Return the [X, Y] coordinate for the center point of the cell that contains the specified text.  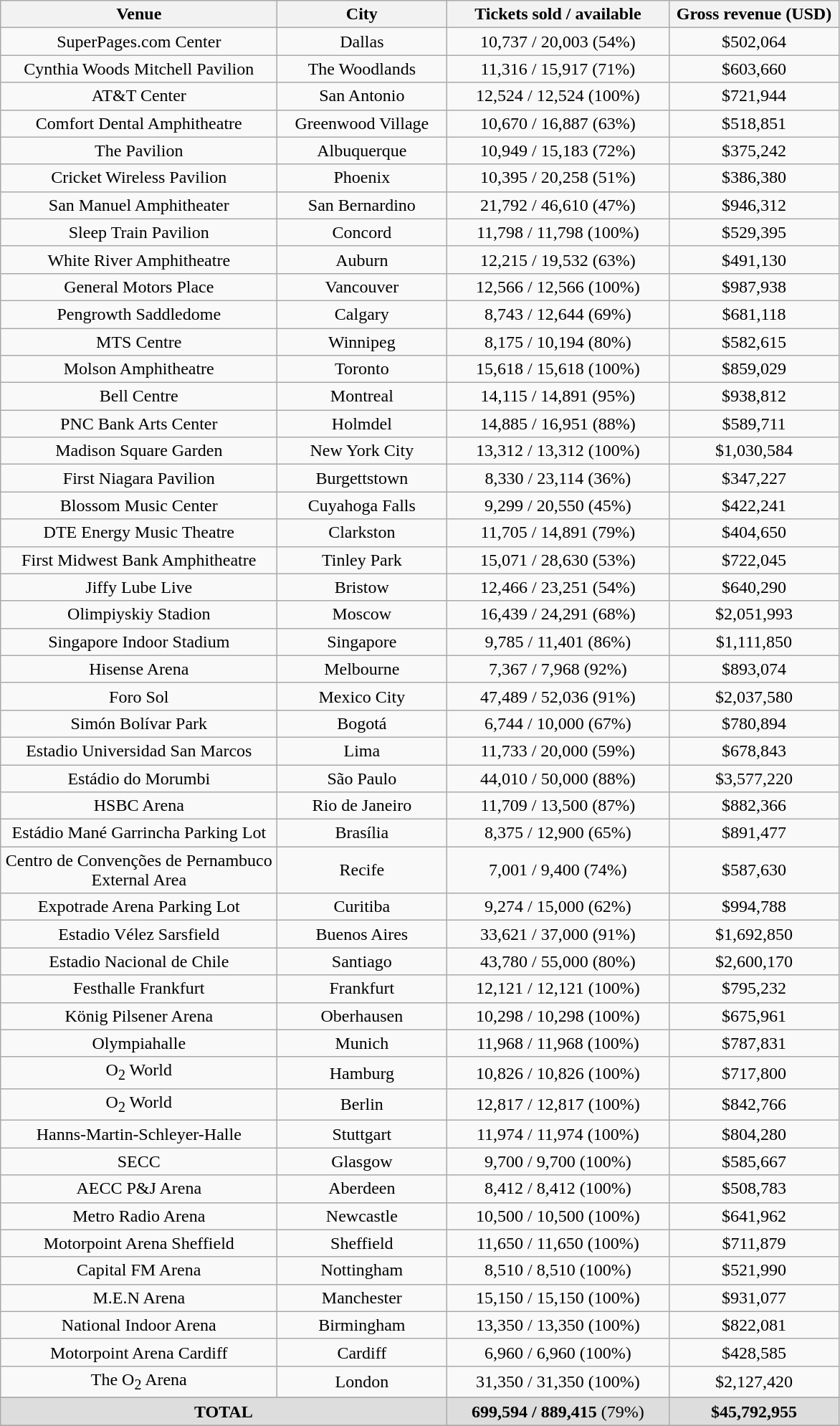
Tinley Park [362, 560]
Metro Radio Arena [139, 1216]
11,733 / 20,000 (59%) [558, 751]
$518,851 [754, 123]
$893,074 [754, 669]
Santiago [362, 961]
$1,030,584 [754, 451]
13,350 / 13,350 (100%) [558, 1325]
$521,990 [754, 1270]
First Niagara Pavilion [139, 478]
16,439 / 24,291 (68%) [558, 614]
Foro Sol [139, 696]
10,826 / 10,826 (100%) [558, 1073]
12,566 / 12,566 (100%) [558, 287]
44,010 / 50,000 (88%) [558, 778]
$882,366 [754, 806]
15,618 / 15,618 (100%) [558, 369]
$491,130 [754, 260]
Winnipeg [362, 342]
$502,064 [754, 42]
Dallas [362, 42]
Cynthia Woods Mitchell Pavilion [139, 69]
14,885 / 16,951 (88%) [558, 424]
Molson Amphitheatre [139, 369]
Munich [362, 1043]
$1,692,850 [754, 934]
$822,081 [754, 1325]
$787,831 [754, 1043]
New York City [362, 451]
Brasília [362, 833]
699,594 / 889,415 (79%) [558, 1412]
8,175 / 10,194 (80%) [558, 342]
47,489 / 52,036 (91%) [558, 696]
8,375 / 12,900 (65%) [558, 833]
11,968 / 11,968 (100%) [558, 1043]
Tickets sold / available [558, 14]
San Antonio [362, 96]
Concord [362, 232]
Rio de Janeiro [362, 806]
10,670 / 16,887 (63%) [558, 123]
$994,788 [754, 907]
8,510 / 8,510 (100%) [558, 1270]
$717,800 [754, 1073]
Singapore Indoor Stadium [139, 642]
The O2 Arena [139, 1382]
AT&T Center [139, 96]
Madison Square Garden [139, 451]
SECC [139, 1161]
Cricket Wireless Pavilion [139, 178]
Bristow [362, 587]
$722,045 [754, 560]
Auburn [362, 260]
$678,843 [754, 751]
43,780 / 55,000 (80%) [558, 961]
$859,029 [754, 369]
Simón Bolívar Park [139, 723]
9,700 / 9,700 (100%) [558, 1161]
MTS Centre [139, 342]
Greenwood Village [362, 123]
PNC Bank Arts Center [139, 424]
$842,766 [754, 1104]
The Woodlands [362, 69]
AECC P&J Arena [139, 1189]
11,650 / 11,650 (100%) [558, 1243]
$585,667 [754, 1161]
Hanns-Martin-Schleyer-Halle [139, 1134]
$711,879 [754, 1243]
$804,280 [754, 1134]
$946,312 [754, 205]
$681,118 [754, 314]
Gross revenue (USD) [754, 14]
TOTAL [224, 1412]
Estadio Universidad San Marcos [139, 751]
$987,938 [754, 287]
$675,961 [754, 1016]
Sleep Train Pavilion [139, 232]
10,500 / 10,500 (100%) [558, 1216]
11,709 / 13,500 (87%) [558, 806]
$641,962 [754, 1216]
Vancouver [362, 287]
M.E.N Arena [139, 1298]
$2,127,420 [754, 1382]
Blossom Music Center [139, 505]
$640,290 [754, 587]
11,316 / 15,917 (71%) [558, 69]
8,743 / 12,644 (69%) [558, 314]
Frankfurt [362, 989]
12,817 / 12,817 (100%) [558, 1104]
$587,630 [754, 870]
Capital FM Arena [139, 1270]
Melbourne [362, 669]
$603,660 [754, 69]
21,792 / 46,610 (47%) [558, 205]
Estádio do Morumbi [139, 778]
$582,615 [754, 342]
9,274 / 15,000 (62%) [558, 907]
$3,577,220 [754, 778]
$375,242 [754, 151]
Curitiba [362, 907]
8,330 / 23,114 (36%) [558, 478]
12,524 / 12,524 (100%) [558, 96]
Festhalle Frankfurt [139, 989]
12,215 / 19,532 (63%) [558, 260]
Hamburg [362, 1073]
Olympiahalle [139, 1043]
Lima [362, 751]
33,621 / 37,000 (91%) [558, 934]
$2,037,580 [754, 696]
$780,894 [754, 723]
Cardiff [362, 1352]
General Motors Place [139, 287]
São Paulo [362, 778]
City [362, 14]
$529,395 [754, 232]
Stuttgart [362, 1134]
15,150 / 15,150 (100%) [558, 1298]
Pengrowth Saddledome [139, 314]
Sheffield [362, 1243]
Mexico City [362, 696]
Toronto [362, 369]
$347,227 [754, 478]
$589,711 [754, 424]
12,466 / 23,251 (54%) [558, 587]
6,744 / 10,000 (67%) [558, 723]
$891,477 [754, 833]
First Midwest Bank Amphitheatre [139, 560]
DTE Energy Music Theatre [139, 533]
HSBC Arena [139, 806]
11,705 / 14,891 (79%) [558, 533]
11,798 / 11,798 (100%) [558, 232]
9,299 / 20,550 (45%) [558, 505]
8,412 / 8,412 (100%) [558, 1189]
Buenos Aires [362, 934]
Newcastle [362, 1216]
$45,792,955 [754, 1412]
$931,077 [754, 1298]
Estadio Nacional de Chile [139, 961]
Birmingham [362, 1325]
$721,944 [754, 96]
Moscow [362, 614]
Cuyahoga Falls [362, 505]
Expotrade Arena Parking Lot [139, 907]
Glasgow [362, 1161]
Recife [362, 870]
$2,051,993 [754, 614]
Nottingham [362, 1270]
Estadio Vélez Sarsfield [139, 934]
San Manuel Amphitheater [139, 205]
9,785 / 11,401 (86%) [558, 642]
Aberdeen [362, 1189]
San Bernardino [362, 205]
$508,783 [754, 1189]
Hisense Arena [139, 669]
Clarkston [362, 533]
Motorpoint Arena Cardiff [139, 1352]
Singapore [362, 642]
London [362, 1382]
13,312 / 13,312 (100%) [558, 451]
10,737 / 20,003 (54%) [558, 42]
$428,585 [754, 1352]
$422,241 [754, 505]
$404,650 [754, 533]
14,115 / 14,891 (95%) [558, 396]
Calgary [362, 314]
10,298 / 10,298 (100%) [558, 1016]
Venue [139, 14]
Motorpoint Arena Sheffield [139, 1243]
31,350 / 31,350 (100%) [558, 1382]
König Pilsener Arena [139, 1016]
Comfort Dental Amphitheatre [139, 123]
$795,232 [754, 989]
Burgettstown [362, 478]
Estádio Mané Garrincha Parking Lot [139, 833]
SuperPages.com Center [139, 42]
10,395 / 20,258 (51%) [558, 178]
Montreal [362, 396]
National Indoor Arena [139, 1325]
11,974 / 11,974 (100%) [558, 1134]
Holmdel [362, 424]
White River Amphitheatre [139, 260]
Bogotá [362, 723]
7,001 / 9,400 (74%) [558, 870]
6,960 / 6,960 (100%) [558, 1352]
Olimpiyskiy Stadion [139, 614]
Berlin [362, 1104]
15,071 / 28,630 (53%) [558, 560]
The Pavilion [139, 151]
$386,380 [754, 178]
Albuquerque [362, 151]
Jiffy Lube Live [139, 587]
Centro de Convenções de Pernambuco External Area [139, 870]
Manchester [362, 1298]
$1,111,850 [754, 642]
Oberhausen [362, 1016]
Phoenix [362, 178]
7,367 / 7,968 (92%) [558, 669]
$938,812 [754, 396]
12,121 / 12,121 (100%) [558, 989]
Bell Centre [139, 396]
10,949 / 15,183 (72%) [558, 151]
$2,600,170 [754, 961]
